Determine the [x, y] coordinate at the center of the cell enclosing the given text.  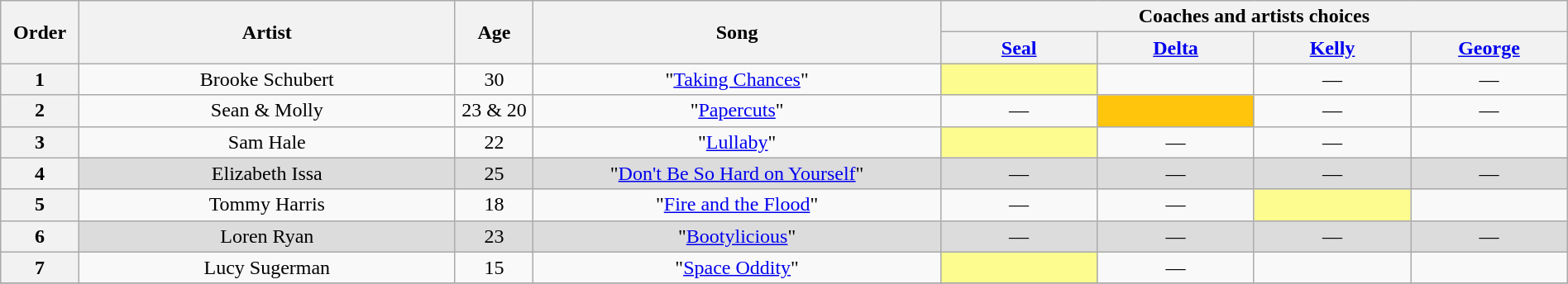
"Papercuts" [738, 111]
3 [40, 142]
Tommy Harris [266, 205]
Elizabeth Issa [266, 173]
Coaches and artists choices [1254, 17]
Sam Hale [266, 142]
"Space Oddity" [738, 267]
6 [40, 236]
Lucy Sugerman [266, 267]
"Taking Chances" [738, 79]
1 [40, 79]
4 [40, 173]
22 [495, 142]
"Fire and the Flood" [738, 205]
23 [495, 236]
7 [40, 267]
15 [495, 267]
Sean & Molly [266, 111]
Age [495, 32]
Artist [266, 32]
Order [40, 32]
5 [40, 205]
2 [40, 111]
"Don't Be So Hard on Yourself" [738, 173]
Brooke Schubert [266, 79]
Loren Ryan [266, 236]
18 [495, 205]
25 [495, 173]
Seal [1019, 48]
George [1489, 48]
30 [495, 79]
23 & 20 [495, 111]
Song [738, 32]
"Lullaby" [738, 142]
Kelly [1331, 48]
"Bootylicious" [738, 236]
Delta [1176, 48]
